Identify which cell holds the provided text, then report its [x, y] central coordinate. 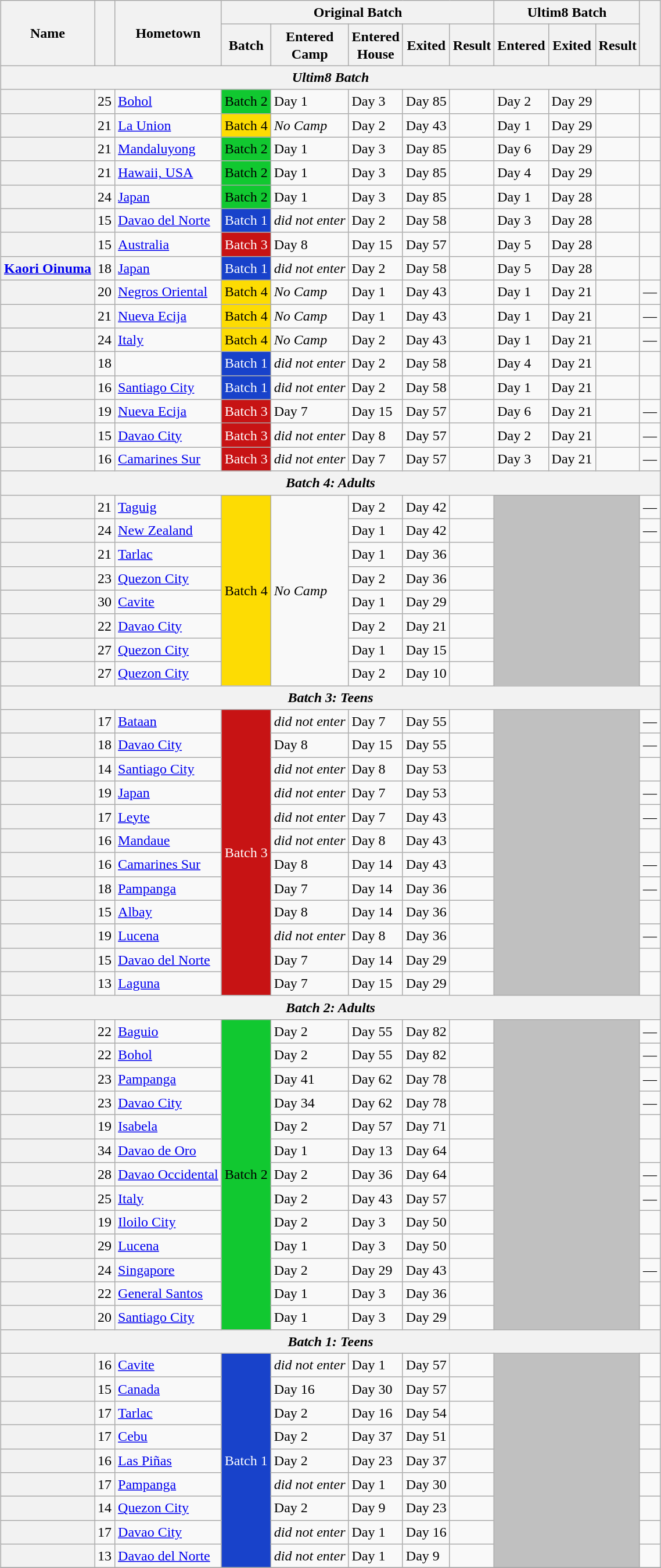
Australia [168, 244]
Original Batch [358, 13]
Hometown [168, 33]
Day 41 [310, 1079]
Day 10 [426, 674]
Name [48, 33]
Batch [246, 45]
Leyte [168, 817]
29 [105, 1246]
Negros Oriental [168, 292]
Iloilo City [168, 1222]
Isabela [168, 1127]
Mandaue [168, 841]
Taguig [168, 506]
Batch 4: Adults [330, 483]
Cebu [168, 1437]
Day 71 [426, 1127]
Kaori Oinuma [48, 268]
Mandaluyong [168, 149]
Day 51 [426, 1437]
Davao de Oro [168, 1151]
EnteredHouse [375, 45]
Laguna [168, 984]
Day 34 [310, 1103]
28 [105, 1174]
Las Piñas [168, 1460]
30 [105, 602]
EnteredCamp [310, 45]
Hawaii, USA [168, 173]
Singapore [168, 1269]
Day 54 [426, 1412]
Albay [168, 912]
Baguio [168, 1031]
La Union [168, 125]
Davao Occidental [168, 1174]
Entered [522, 45]
Canada [168, 1389]
Batch 2: Adults [330, 1007]
New Zealand [168, 531]
Day 13 [375, 1151]
34 [105, 1151]
Batch 3: Teens [330, 697]
Batch 1: Teens [330, 1342]
Bataan [168, 721]
General Santos [168, 1294]
